Scan for the cell matching the given text and deliver its [X, Y] coordinate at center. 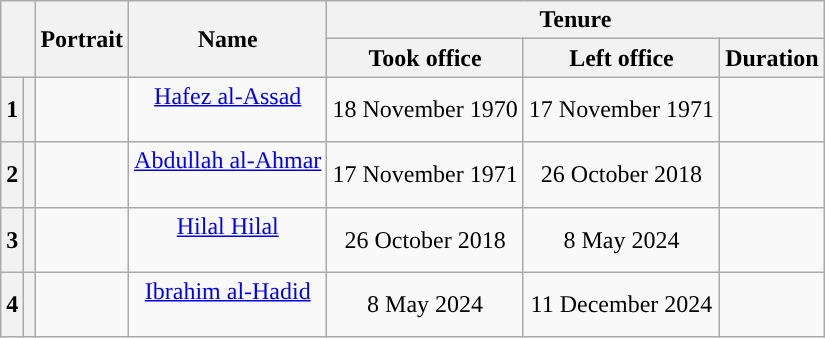
Name [228, 39]
2 [12, 174]
Hilal Hilal [228, 240]
Duration [772, 58]
4 [12, 304]
Took office [425, 58]
Abdullah al-Ahmar [228, 174]
18 November 1970 [425, 110]
11 December 2024 [621, 304]
1 [12, 110]
3 [12, 240]
Left office [621, 58]
Tenure [576, 20]
Ibrahim al-Hadid [228, 304]
Portrait [82, 39]
Hafez al-Assad [228, 110]
